Return (X, Y) of the center of cell containing provided text 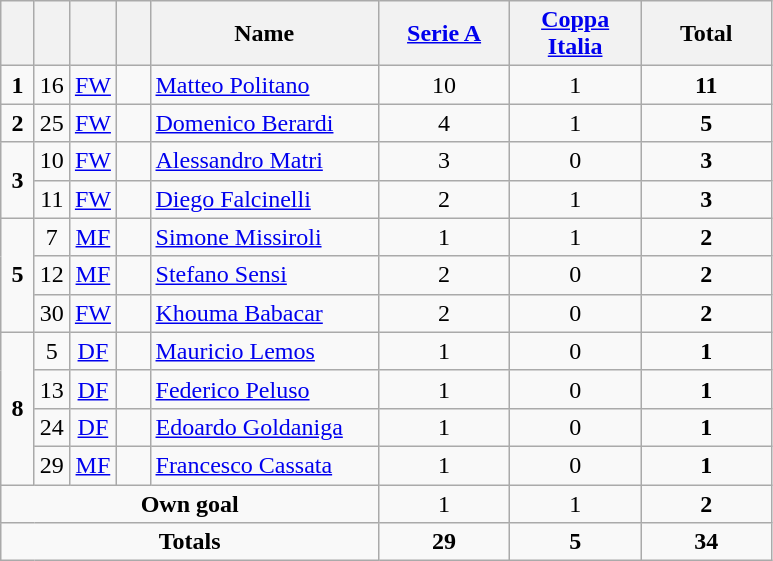
Totals (190, 542)
Matteo Politano (264, 85)
4 (444, 123)
Edoardo Goldaniga (264, 427)
Diego Falcinelli (264, 199)
12 (52, 275)
Francesco Cassata (264, 465)
13 (52, 389)
30 (52, 313)
8 (18, 408)
Simone Missiroli (264, 237)
16 (52, 85)
Mauricio Lemos (264, 351)
Domenico Berardi (264, 123)
Federico Peluso (264, 389)
Coppa Italia (576, 34)
Serie A (444, 34)
Total (706, 34)
7 (52, 237)
Name (264, 34)
Own goal (190, 503)
25 (52, 123)
34 (706, 542)
Alessandro Matri (264, 161)
24 (52, 427)
Stefano Sensi (264, 275)
Khouma Babacar (264, 313)
